From the cell containing the given text, extract its center point as [x, y] coordinate. 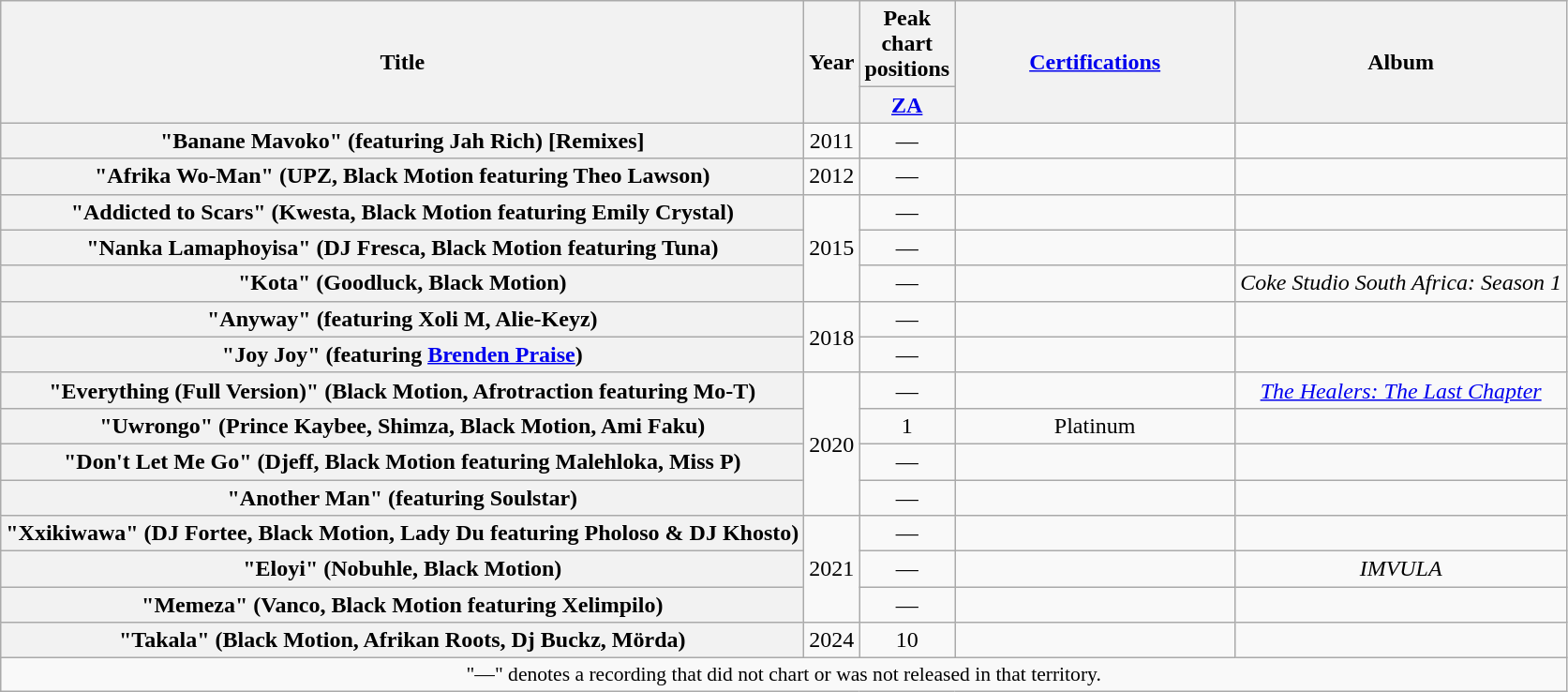
"Anyway" (featuring Xoli M, Alie-Keyz) [403, 319]
"Uwrongo" (Prince Kaybee, Shimza, Black Motion, Ami Faku) [403, 426]
"Joy Joy" (featuring Brenden Praise) [403, 354]
Album [1401, 62]
2024 [832, 640]
2011 [832, 141]
"Kota" (Goodluck, Black Motion) [403, 283]
Peak chart positions [907, 44]
"Everything (Full Version)" (Black Motion, Afrotraction featuring Mo-T) [403, 390]
"Takala" (Black Motion, Afrikan Roots, Dj Buckz, Mörda) [403, 640]
"Banane Mavoko" (featuring Jah Rich) [Remixes] [403, 141]
Coke Studio South Africa: Season 1 [1401, 283]
"Another Man" (featuring Soulstar) [403, 498]
IMVULA [1401, 569]
2020 [832, 444]
10 [907, 640]
Title [403, 62]
Certifications [1095, 62]
"Nanka Lamaphoyisa" (DJ Fresca, Black Motion featuring Tuna) [403, 248]
"Addicted to Scars" (Kwesta, Black Motion featuring Emily Crystal) [403, 212]
"Afrika Wo-Man" (UPZ, Black Motion featuring Theo Lawson) [403, 176]
The Healers: The Last Chapter [1401, 390]
2021 [832, 569]
2012 [832, 176]
2018 [832, 337]
Year [832, 62]
1 [907, 426]
"—" denotes a recording that did not chart or was not released in that territory. [784, 675]
2015 [832, 248]
"Xxikiwawa" (DJ Fortee, Black Motion, Lady Du featuring Pholoso & DJ Khosto) [403, 534]
"Don't Let Me Go" (Djeff, Black Motion featuring Malehloka, Miss P) [403, 461]
"Memeza" (Vanco, Black Motion featuring Xelimpilo) [403, 605]
"Eloyi" (Nobuhle, Black Motion) [403, 569]
ZA [907, 105]
Platinum [1095, 426]
